Detect which cell encompasses the target text, then output its (X, Y) center coordinate. 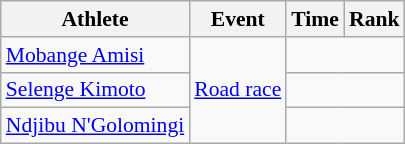
Selenge Kimoto (96, 90)
Rank (374, 19)
Time (315, 19)
Event (238, 19)
Mobange Amisi (96, 55)
Ndjibu N'Golomingi (96, 126)
Athlete (96, 19)
Road race (238, 90)
